Output the (x, y) coordinate of the center of the cell containing the given text.  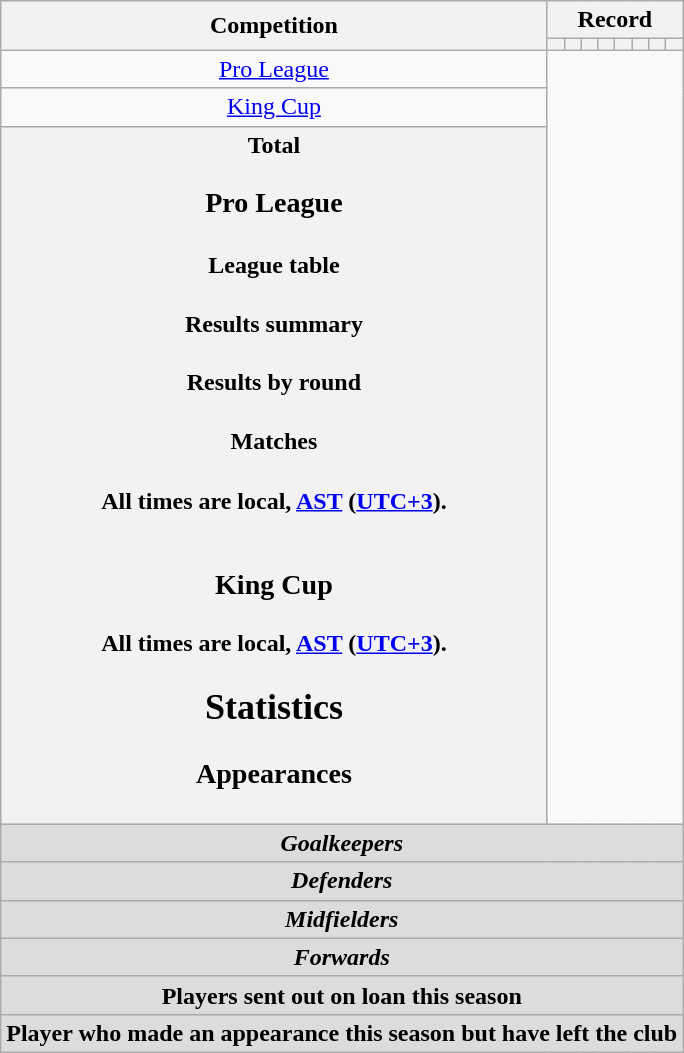
Forwards (342, 957)
Pro League (274, 69)
Competition (274, 26)
Defenders (342, 881)
Midfielders (342, 919)
Players sent out on loan this season (342, 995)
King Cup (274, 107)
Record (615, 20)
Player who made an appearance this season but have left the club (342, 1033)
Goalkeepers (342, 843)
